Capture the cell that displays the provided text and extract its (x, y) central coordinate. 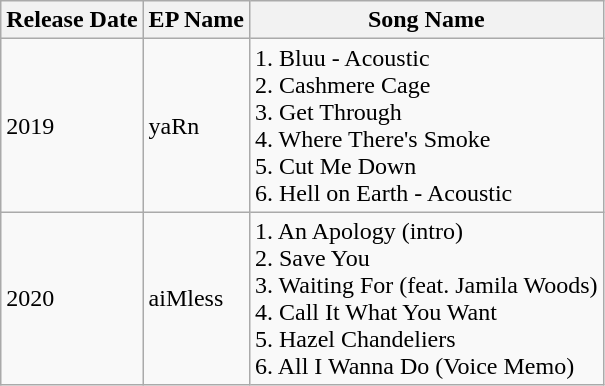
2020 (72, 298)
aiMless (196, 298)
Song Name (426, 20)
yaRn (196, 126)
1. Bluu - Acoustic2. Cashmere Cage3. Get Through4. Where There's Smoke5. Cut Me Down6. Hell on Earth - Acoustic (426, 126)
Release Date (72, 20)
1. An Apology (intro)2. Save You3. Waiting For (feat. Jamila Woods)4. Call It What You Want5. Hazel Chandeliers6. All I Wanna Do (Voice Memo) (426, 298)
2019 (72, 126)
EP Name (196, 20)
